Return [x, y] of the center of cell containing provided text 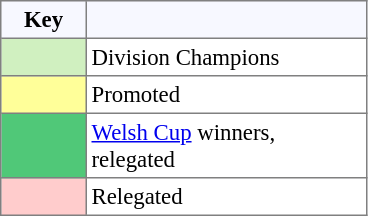
Promoted [226, 95]
Division Champions [226, 57]
Key [44, 20]
Welsh Cup winners, relegated [226, 145]
Relegated [226, 197]
